For the text-containing cell, return its midpoint in [X, Y] coordinate format. 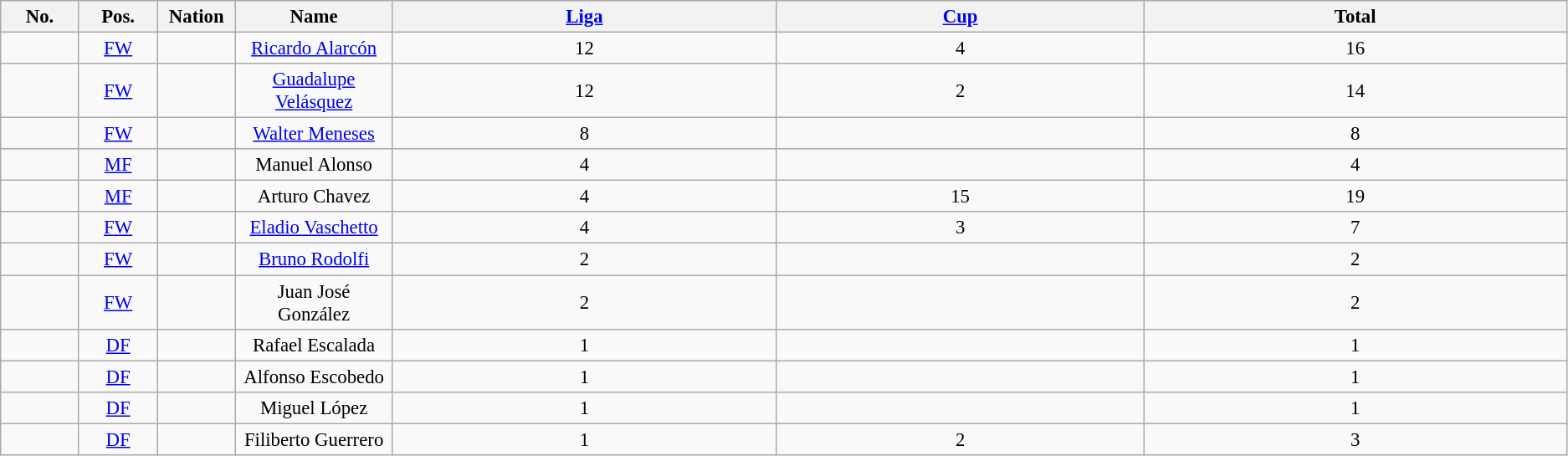
Miguel López [315, 407]
15 [961, 197]
No. [40, 17]
Pos. [118, 17]
Total [1355, 17]
Juan José González [315, 303]
Bruno Rodolfi [315, 259]
Cup [961, 17]
Alfonso Escobedo [315, 377]
19 [1355, 197]
Ricardo Alarcón [315, 49]
Liga [585, 17]
Walter Meneses [315, 134]
Eladio Vaschetto [315, 228]
Filiberto Guerrero [315, 439]
Rafael Escalada [315, 345]
16 [1355, 49]
Arturo Chavez [315, 197]
Name [315, 17]
14 [1355, 90]
7 [1355, 228]
Nation [197, 17]
Manuel Alonso [315, 165]
Guadalupe Velásquez [315, 90]
